Determine the [x, y] coordinate at the center of the cell enclosing the given text.  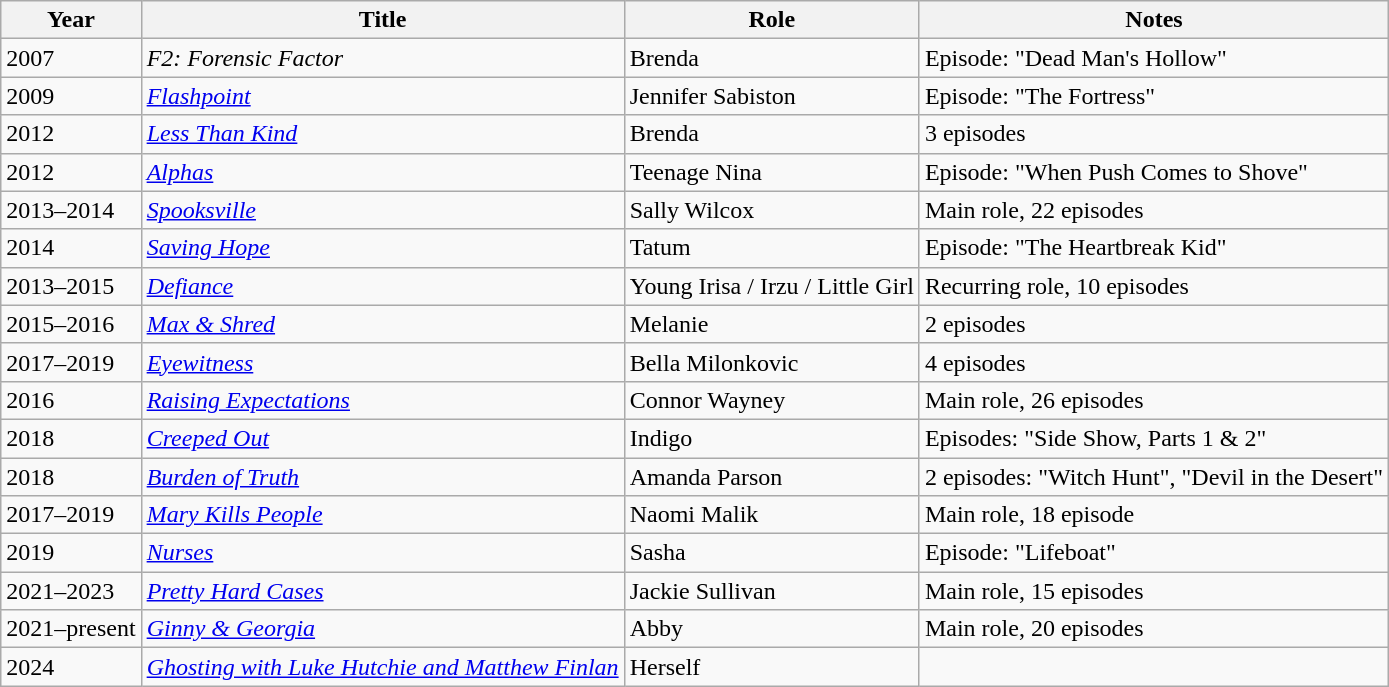
Sally Wilcox [772, 210]
2014 [71, 248]
2015–2016 [71, 324]
Notes [1154, 20]
Episodes: "Side Show, Parts 1 & 2" [1154, 438]
Pretty Hard Cases [382, 591]
Teenage Nina [772, 172]
Recurring role, 10 episodes [1154, 286]
2013–2014 [71, 210]
Year [71, 20]
Herself [772, 667]
Indigo [772, 438]
Connor Wayney [772, 400]
4 episodes [1154, 362]
Abby [772, 629]
Title [382, 20]
Naomi Malik [772, 515]
2 episodes: "Witch Hunt", "Devil in the Desert" [1154, 477]
Main role, 26 episodes [1154, 400]
Episode: "Dead Man's Hollow" [1154, 58]
Main role, 22 episodes [1154, 210]
Episode: "The Heartbreak Kid" [1154, 248]
Main role, 20 episodes [1154, 629]
2021–2023 [71, 591]
Ginny & Georgia [382, 629]
Saving Hope [382, 248]
Tatum [772, 248]
Jackie Sullivan [772, 591]
Mary Kills People [382, 515]
Episode: "The Fortress" [1154, 96]
Melanie [772, 324]
Episode: "Lifeboat" [1154, 553]
Defiance [382, 286]
Flashpoint [382, 96]
2013–2015 [71, 286]
Episode: "When Push Comes to Shove" [1154, 172]
2016 [71, 400]
F2: Forensic Factor [382, 58]
Young Irisa / Irzu / Little Girl [772, 286]
Main role, 18 episode [1154, 515]
Spooksville [382, 210]
3 episodes [1154, 134]
2009 [71, 96]
Sasha [772, 553]
Amanda Parson [772, 477]
Main role, 15 episodes [1154, 591]
Alphas [382, 172]
2019 [71, 553]
Creeped Out [382, 438]
Role [772, 20]
Burden of Truth [382, 477]
Eyewitness [382, 362]
2021–present [71, 629]
Ghosting with Luke Hutchie and Matthew Finlan [382, 667]
Less Than Kind [382, 134]
Bella Milonkovic [772, 362]
2 episodes [1154, 324]
Raising Expectations [382, 400]
Max & Shred [382, 324]
Jennifer Sabiston [772, 96]
2024 [71, 667]
2007 [71, 58]
Nurses [382, 553]
